Output the [X, Y] coordinate of the center of the cell containing the given text.  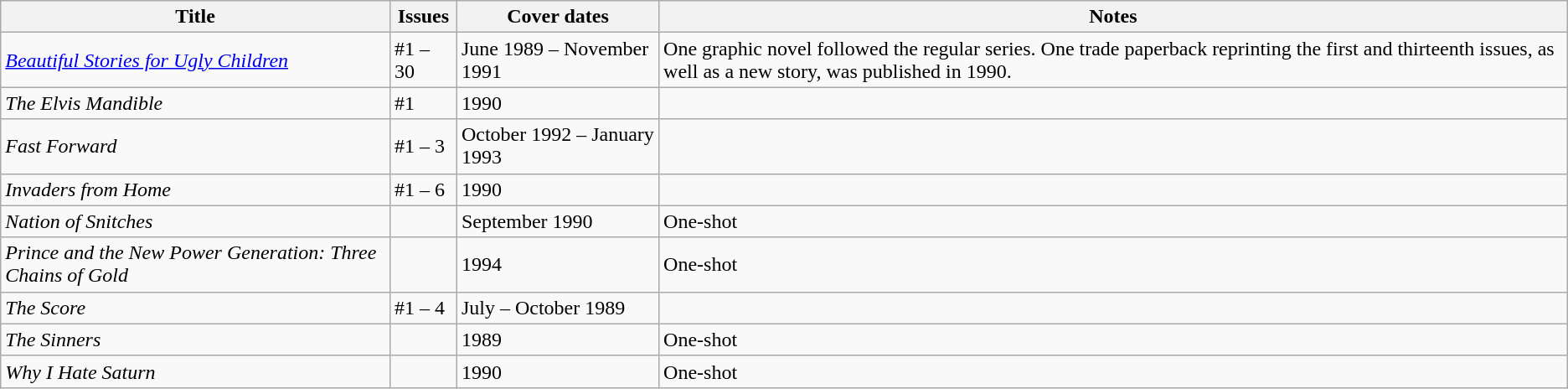
October 1992 – January 1993 [558, 146]
#1 – 30 [423, 60]
Fast Forward [196, 146]
Title [196, 17]
June 1989 – November 1991 [558, 60]
The Sinners [196, 340]
Cover dates [558, 17]
1989 [558, 340]
Notes [1114, 17]
Invaders from Home [196, 189]
#1 – 3 [423, 146]
The Score [196, 308]
1994 [558, 265]
#1 – 6 [423, 189]
Prince and the New Power Generation: Three Chains of Gold [196, 265]
Issues [423, 17]
#1 [423, 103]
Nation of Snitches [196, 221]
#1 – 4 [423, 308]
Why I Hate Saturn [196, 371]
July – October 1989 [558, 308]
The Elvis Mandible [196, 103]
Beautiful Stories for Ugly Children [196, 60]
September 1990 [558, 221]
